Scan for the cell matching the given text and deliver its [x, y] coordinate at center. 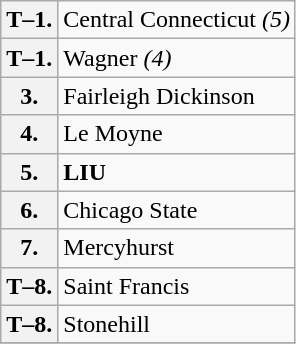
5. [30, 172]
Saint Francis [177, 286]
Central Connecticut (5) [177, 20]
3. [30, 96]
Le Moyne [177, 134]
Mercyhurst [177, 248]
LIU [177, 172]
6. [30, 210]
Stonehill [177, 324]
Chicago State [177, 210]
Wagner (4) [177, 58]
4. [30, 134]
7. [30, 248]
Fairleigh Dickinson [177, 96]
